Return [x, y] of the center of cell containing provided text 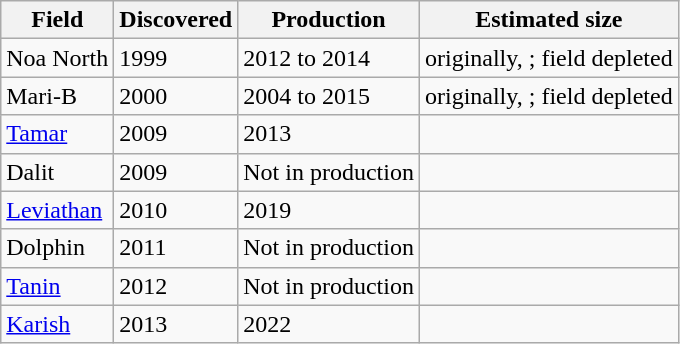
Noa North [58, 58]
2004 to 2015 [329, 96]
2010 [176, 210]
Field [58, 20]
2012 to 2014 [329, 58]
2022 [329, 324]
Discovered [176, 20]
Tanin [58, 286]
2019 [329, 210]
Karish [58, 324]
2011 [176, 248]
2012 [176, 286]
Leviathan [58, 210]
1999 [176, 58]
Tamar [58, 134]
Mari-B [58, 96]
Dolphin [58, 248]
Dalit [58, 172]
Estimated size [548, 20]
2000 [176, 96]
Production [329, 20]
